For the text-containing cell, return its midpoint in (x, y) coordinate format. 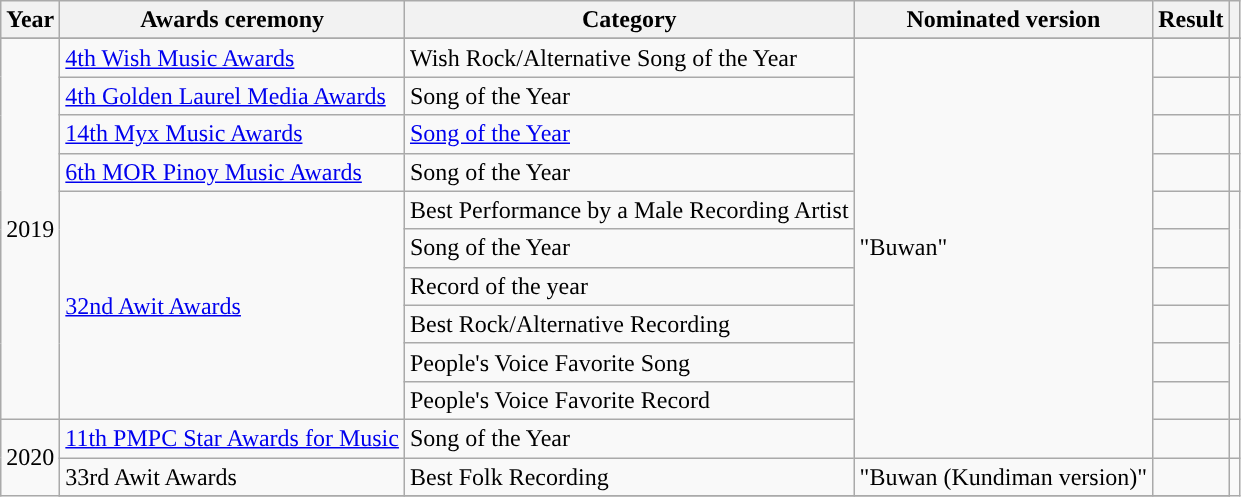
Nominated version (1004, 20)
"Buwan (Kundiman version)" (1004, 477)
2020 (30, 457)
32nd Awit Awards (232, 305)
Result (1191, 20)
Best Performance by a Male Recording Artist (629, 210)
Best Rock/Alternative Recording (629, 324)
Awards ceremony (232, 20)
People's Voice Favorite Record (629, 400)
11th PMPC Star Awards for Music (232, 438)
Wish Rock/Alternative Song of the Year (629, 58)
"Buwan" (1004, 248)
33rd Awit Awards (232, 477)
6th MOR Pinoy Music Awards (232, 172)
2019 (30, 230)
Year (30, 20)
Record of the year (629, 286)
14th Myx Music Awards (232, 134)
4th Wish Music Awards (232, 58)
Category (629, 20)
People's Voice Favorite Song (629, 362)
4th Golden Laurel Media Awards (232, 96)
Best Folk Recording (629, 477)
